Capture the cell that displays the provided text and extract its [X, Y] central coordinate. 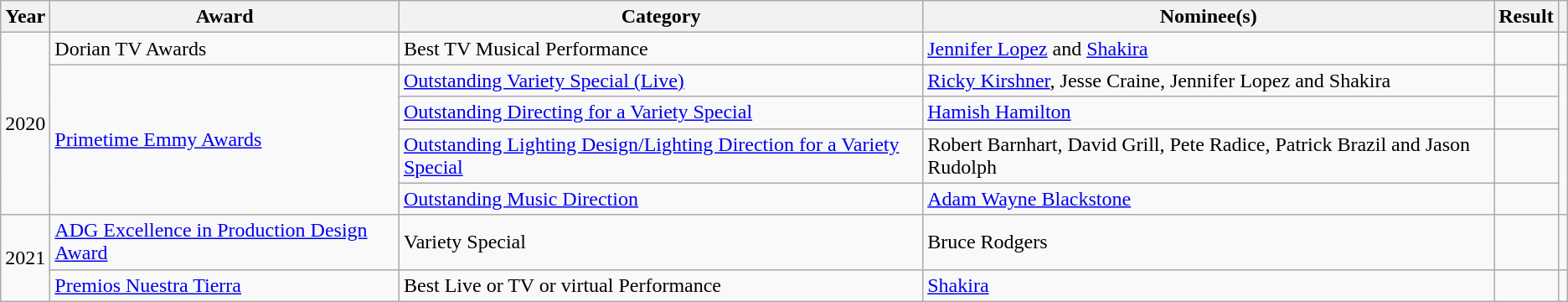
Result [1526, 17]
Outstanding Lighting Design/Lighting Direction for a Variety Special [660, 156]
2021 [25, 258]
Year [25, 17]
Premios Nuestra Tierra [224, 285]
Adam Wayne Blackstone [1209, 199]
Bruce Rodgers [1209, 242]
Shakira [1209, 285]
Award [224, 17]
Dorian TV Awards [224, 49]
ADG Excellence in Production Design Award [224, 242]
Category [660, 17]
Primetime Emmy Awards [224, 139]
Best TV Musical Performance [660, 49]
Jennifer Lopez and Shakira [1209, 49]
Outstanding Directing for a Variety Special [660, 112]
Variety Special [660, 242]
Robert Barnhart, David Grill, Pete Radice, Patrick Brazil and Jason Rudolph [1209, 156]
Hamish Hamilton [1209, 112]
2020 [25, 124]
Best Live or TV or virtual Performance [660, 285]
Outstanding Variety Special (Live) [660, 81]
Ricky Kirshner, Jesse Craine, Jennifer Lopez and Shakira [1209, 81]
Outstanding Music Direction [660, 199]
Nominee(s) [1209, 17]
